Determine the (x, y) coordinate at the center of the cell enclosing the given text.  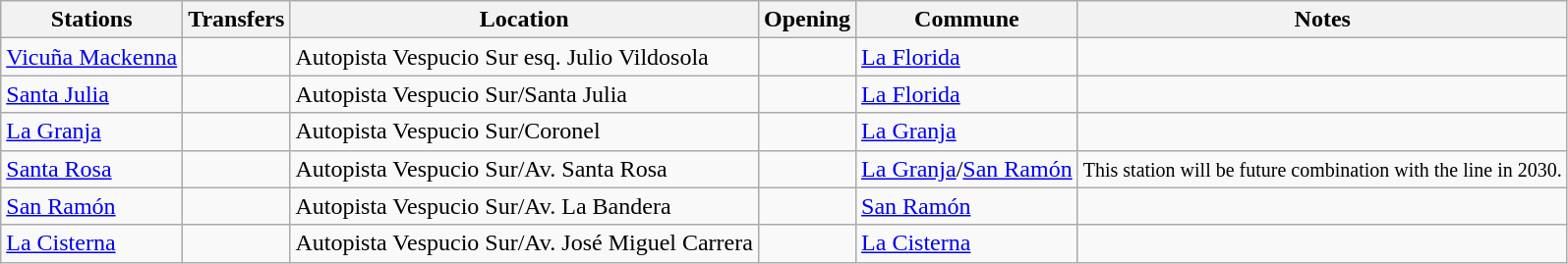
Transfers (236, 20)
Autopista Vespucio Sur/Av. Santa Rosa (525, 169)
Autopista Vespucio Sur/Coronel (525, 132)
Autopista Vespucio Sur/Av. La Bandera (525, 206)
Santa Rosa (92, 169)
Opening (806, 20)
Autopista Vespucio Sur esq. Julio Vildosola (525, 57)
Vicuña Mackenna (92, 57)
Santa Julia (92, 94)
Autopista Vespucio Sur/Av. José Miguel Carrera (525, 243)
This station will be future combination with the line in 2030. (1322, 169)
Location (525, 20)
Stations (92, 20)
Autopista Vespucio Sur/Santa Julia (525, 94)
Commune (967, 20)
La Granja/San Ramón (967, 169)
Notes (1322, 20)
